Pinpoint the cell where the given text exists, returning its (x, y) midpoint coordinate. 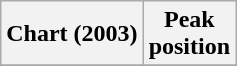
Peakposition (189, 34)
Chart (2003) (72, 34)
